Extract the [x, y] coordinate from the center of the cell holding the provided text.  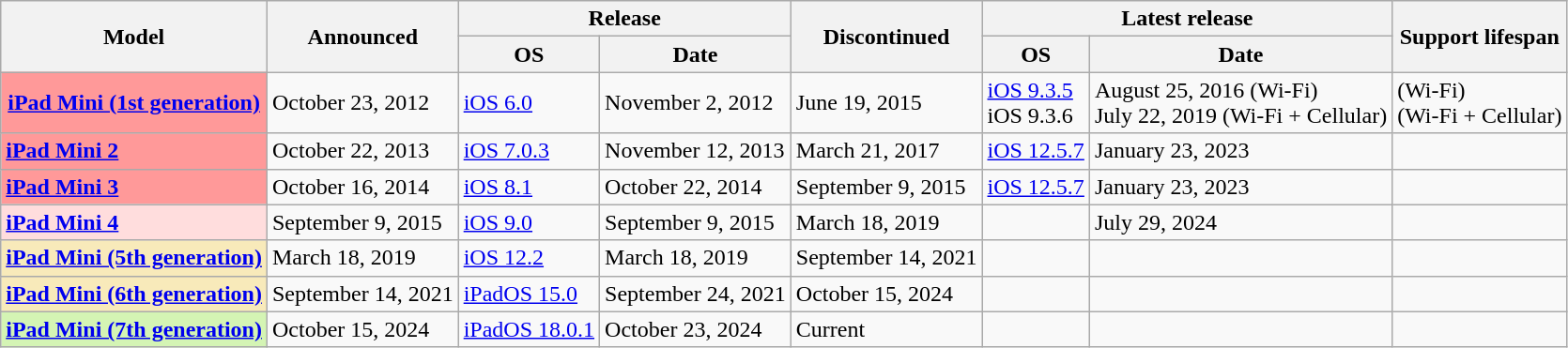
October 23, 2024 [696, 329]
iPadOS 18.0.1 [529, 329]
iPad Mini 2 [134, 151]
(Wi-Fi) (Wi-Fi + Cellular) [1480, 103]
iPad Mini 4 [134, 222]
March 21, 2017 [886, 151]
Current [886, 329]
iPad Mini (1st generation) [134, 103]
August 25, 2016 (Wi-Fi)July 22, 2019 (Wi-Fi + Cellular) [1240, 103]
July 29, 2024 [1240, 222]
iPad Mini (6th generation) [134, 294]
October 16, 2014 [362, 187]
iOS 8.1 [529, 187]
Release [624, 19]
Support lifespan [1480, 37]
iOS 9.3.5iOS 9.3.6 [1036, 103]
November 2, 2012 [696, 103]
iOS 6.0 [529, 103]
September 24, 2021 [696, 294]
iOS 7.0.3 [529, 151]
iPad Mini (5th generation) [134, 258]
November 12, 2013 [696, 151]
October 22, 2014 [696, 187]
October 23, 2012 [362, 103]
Discontinued [886, 37]
Announced [362, 37]
iPad Mini (7th generation) [134, 329]
Model [134, 37]
Latest release [1187, 19]
October 22, 2013 [362, 151]
iOS 12.2 [529, 258]
iPadOS 15.0 [529, 294]
June 19, 2015 [886, 103]
iPad Mini 3 [134, 187]
iOS 9.0 [529, 222]
